Search for the cell housing the specified text and yield its [X, Y] center coordinate. 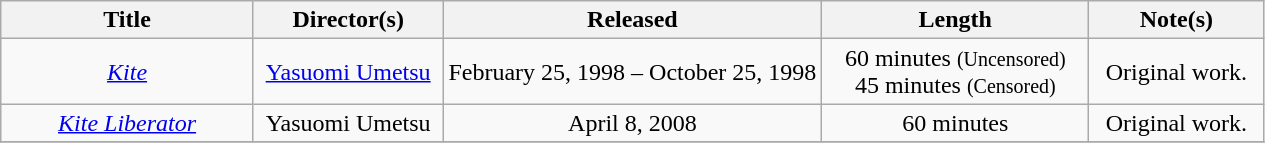
Length [956, 20]
Director(s) [348, 20]
Kite Liberator [128, 123]
60 minutes (Uncensored)45 minutes (Censored) [956, 72]
Kite [128, 72]
February 25, 1998 – October 25, 1998 [632, 72]
April 8, 2008 [632, 123]
Title [128, 20]
Released [632, 20]
60 minutes [956, 123]
Note(s) [1176, 20]
